Return the (x, y) coordinate for the center point of the cell that contains the specified text.  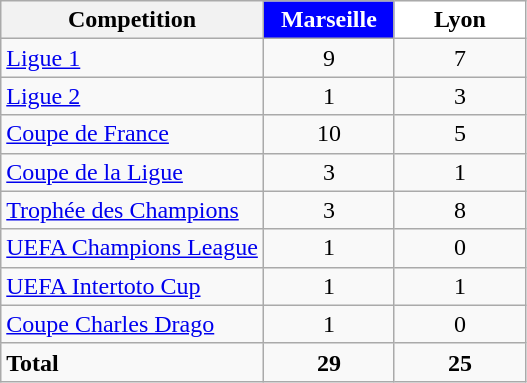
Ligue 2 (132, 96)
Coupe de France (132, 134)
Marseille (328, 20)
Lyon (460, 20)
Coupe Charles Drago (132, 324)
UEFA Champions League (132, 248)
Trophée des Champions (132, 210)
Coupe de la Ligue (132, 172)
8 (460, 210)
7 (460, 58)
5 (460, 134)
Competition (132, 20)
UEFA Intertoto Cup (132, 286)
25 (460, 362)
Total (132, 362)
Ligue 1 (132, 58)
9 (328, 58)
10 (328, 134)
29 (328, 362)
